Provide the (x, y) coordinate of the cell's center where the given text is located.  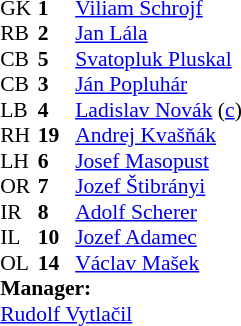
LH (19, 161)
IR (19, 212)
RB (19, 33)
6 (57, 161)
IL (19, 237)
8 (57, 212)
7 (57, 187)
10 (57, 237)
OR (19, 187)
4 (57, 110)
LB (19, 110)
5 (57, 59)
2 (57, 33)
OL (19, 263)
14 (57, 263)
3 (57, 85)
19 (57, 135)
RH (19, 135)
